Return (x, y) of the center of cell containing provided text 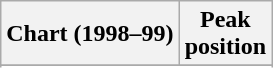
Chart (1998–99) (90, 34)
Peakposition (225, 34)
